Output the (X, Y) coordinate of the center of the cell containing the given text.  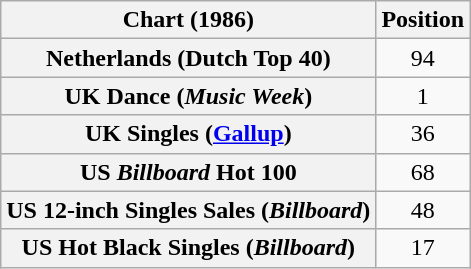
US 12-inch Singles Sales (Billboard) (188, 210)
1 (423, 96)
Chart (1986) (188, 20)
US Hot Black Singles (Billboard) (188, 248)
48 (423, 210)
68 (423, 172)
Netherlands (Dutch Top 40) (188, 58)
Position (423, 20)
UK Dance (Music Week) (188, 96)
36 (423, 134)
94 (423, 58)
17 (423, 248)
UK Singles (Gallup) (188, 134)
US Billboard Hot 100 (188, 172)
